Output the (X, Y) coordinate of the center of the cell containing the given text.  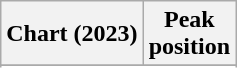
Chart (2023) (72, 34)
Peakposition (189, 34)
